Search for the cell housing the specified text and yield its (x, y) center coordinate. 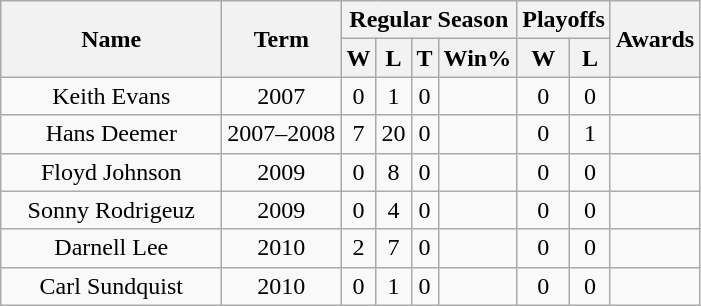
Darnell Lee (112, 248)
T (424, 58)
Awards (654, 39)
2007–2008 (282, 134)
2 (358, 248)
2007 (282, 96)
4 (394, 210)
Regular Season (429, 20)
8 (394, 172)
Term (282, 39)
Hans Deemer (112, 134)
Sonny Rodrigeuz (112, 210)
Name (112, 39)
Win% (478, 58)
Carl Sundquist (112, 286)
Keith Evans (112, 96)
Playoffs (564, 20)
20 (394, 134)
Floyd Johnson (112, 172)
